Capture the cell that displays the provided text and extract its (X, Y) central coordinate. 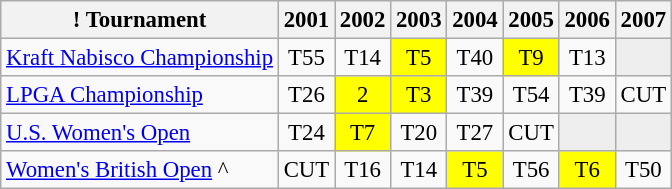
2 (363, 95)
T54 (531, 95)
T50 (643, 170)
T56 (531, 170)
Women's British Open ^ (140, 170)
U.S. Women's Open (140, 133)
2006 (587, 20)
LPGA Championship (140, 95)
! Tournament (140, 20)
2003 (419, 20)
T26 (306, 95)
T7 (363, 133)
2002 (363, 20)
T9 (531, 58)
T6 (587, 170)
T13 (587, 58)
T55 (306, 58)
2007 (643, 20)
T27 (475, 133)
2001 (306, 20)
2004 (475, 20)
T40 (475, 58)
T24 (306, 133)
T20 (419, 133)
T3 (419, 95)
Kraft Nabisco Championship (140, 58)
T16 (363, 170)
2005 (531, 20)
